For the text-containing cell, return its midpoint in (x, y) coordinate format. 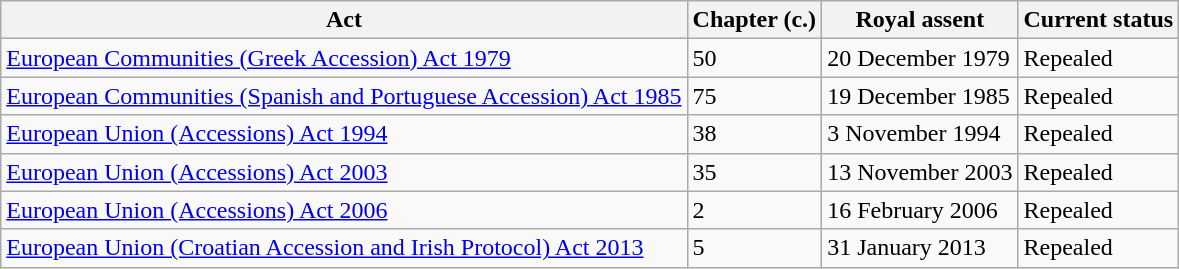
13 November 2003 (920, 172)
5 (754, 248)
Chapter (c.) (754, 20)
European Union (Accessions) Act 2006 (344, 210)
38 (754, 134)
16 February 2006 (920, 210)
20 December 1979 (920, 58)
50 (754, 58)
31 January 2013 (920, 248)
European Union (Accessions) Act 2003 (344, 172)
European Communities (Spanish and Portuguese Accession) Act 1985 (344, 96)
75 (754, 96)
Royal assent (920, 20)
19 December 1985 (920, 96)
European Communities (Greek Accession) Act 1979 (344, 58)
European Union (Accessions) Act 1994 (344, 134)
3 November 1994 (920, 134)
Act (344, 20)
Current status (1098, 20)
2 (754, 210)
35 (754, 172)
European Union (Croatian Accession and Irish Protocol) Act 2013 (344, 248)
